From the cell containing the given text, extract its center point as (X, Y) coordinate. 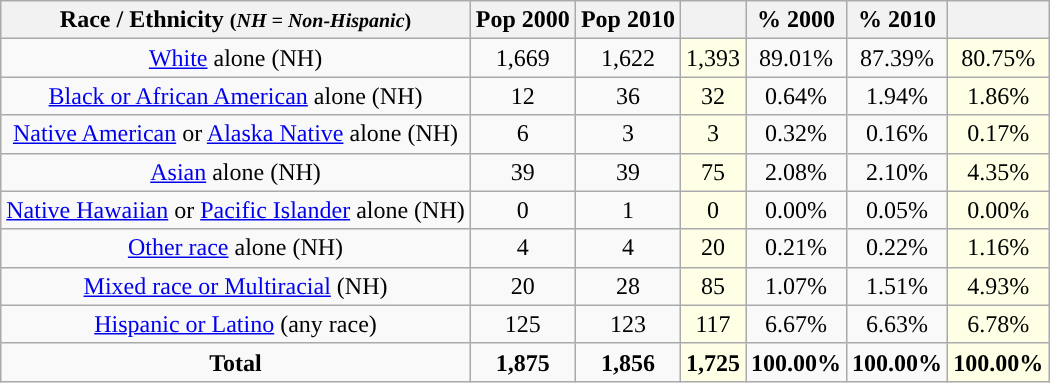
White alone (NH) (236, 58)
0.17% (998, 134)
75 (712, 172)
Black or African American alone (NH) (236, 96)
36 (628, 96)
0.32% (796, 134)
Pop 2010 (628, 20)
0.64% (796, 96)
Race / Ethnicity (NH = Non-Hispanic) (236, 20)
1.94% (898, 96)
Hispanic or Latino (any race) (236, 324)
6.78% (998, 324)
6.63% (898, 324)
1,669 (522, 58)
12 (522, 96)
0.16% (898, 134)
% 2010 (898, 20)
80.75% (998, 58)
2.10% (898, 172)
2.08% (796, 172)
117 (712, 324)
% 2000 (796, 20)
1,875 (522, 362)
0.21% (796, 248)
4.93% (998, 286)
Mixed race or Multiracial (NH) (236, 286)
87.39% (898, 58)
1,393 (712, 58)
6 (522, 134)
1,622 (628, 58)
6.67% (796, 324)
1.16% (998, 248)
1,856 (628, 362)
89.01% (796, 58)
1,725 (712, 362)
123 (628, 324)
32 (712, 96)
1.07% (796, 286)
0.05% (898, 210)
4.35% (998, 172)
1 (628, 210)
Native American or Alaska Native alone (NH) (236, 134)
Other race alone (NH) (236, 248)
125 (522, 324)
28 (628, 286)
Native Hawaiian or Pacific Islander alone (NH) (236, 210)
Asian alone (NH) (236, 172)
0.22% (898, 248)
Pop 2000 (522, 20)
85 (712, 286)
Total (236, 362)
1.86% (998, 96)
1.51% (898, 286)
